Pinpoint the cell where the given text exists, returning its [X, Y] midpoint coordinate. 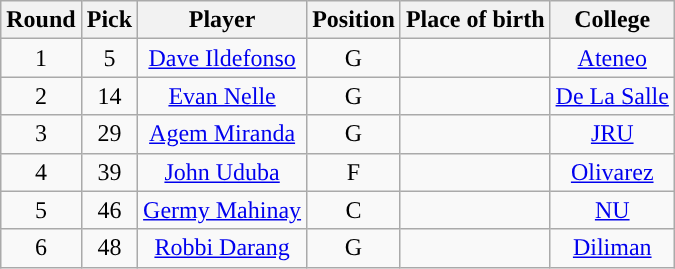
Player [222, 20]
C [354, 210]
39 [109, 172]
John Uduba [222, 172]
Evan Nelle [222, 96]
Dave Ildefonso [222, 58]
6 [41, 248]
JRU [612, 134]
1 [41, 58]
14 [109, 96]
Diliman [612, 248]
College [612, 20]
Robbi Darang [222, 248]
48 [109, 248]
F [354, 172]
4 [41, 172]
Position [354, 20]
Pick [109, 20]
Germy Mahinay [222, 210]
Agem Miranda [222, 134]
2 [41, 96]
Place of birth [475, 20]
Ateneo [612, 58]
Olivarez [612, 172]
29 [109, 134]
Round [41, 20]
3 [41, 134]
46 [109, 210]
De La Salle [612, 96]
NU [612, 210]
